Find where the given text appears and provide that cell's center as (x, y) coordinate. 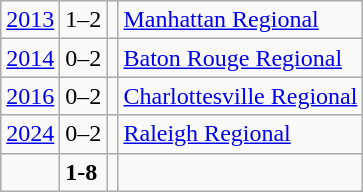
1-8 (84, 172)
1–2 (84, 20)
2013 (30, 20)
Baton Rouge Regional (240, 58)
Raleigh Regional (240, 134)
2016 (30, 96)
2024 (30, 134)
2014 (30, 58)
Charlottesville Regional (240, 96)
Manhattan Regional (240, 20)
